For the text-containing cell, return its midpoint in (x, y) coordinate format. 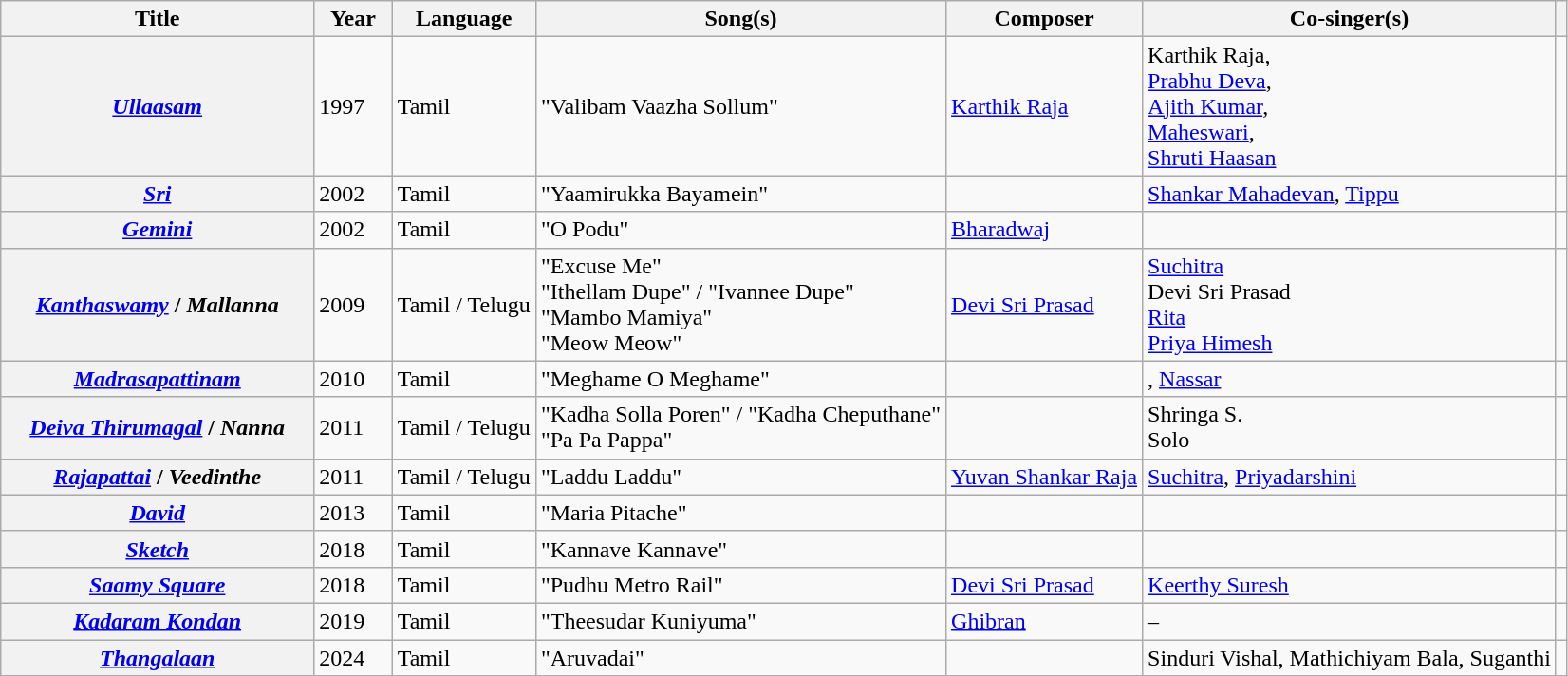
Deiva Thirumagal / Nanna (158, 427)
Suchitra, Priyadarshini (1350, 477)
Thangalaan (158, 658)
2024 (353, 658)
"O Podu" (740, 230)
Co-singer(s) (1350, 19)
"Kadha Solla Poren" / "Kadha Cheputhane" "Pa Pa Pappa" (740, 427)
, Nassar (1350, 379)
Sketch (158, 549)
Bharadwaj (1044, 230)
"Meghame O Meghame" (740, 379)
Song(s) (740, 19)
"Maria Pitache" (740, 513)
"Laddu Laddu" (740, 477)
"Aruvadai" (740, 658)
Kanthaswamy / Mallanna (158, 304)
Karthik Raja, Prabhu Deva, Ajith Kumar, Maheswari, Shruti Haasan (1350, 106)
2013 (353, 513)
"Excuse Me" "Ithellam Dupe" / "Ivannee Dupe" "Mambo Mamiya" "Meow Meow" (740, 304)
Ullaasam (158, 106)
"Valibam Vaazha Sollum" (740, 106)
Karthik Raja (1044, 106)
Kadaram Kondan (158, 621)
Keerthy Suresh (1350, 585)
2019 (353, 621)
Sri (158, 194)
"Pudhu Metro Rail" (740, 585)
Rajapattai / Veedinthe (158, 477)
Shankar Mahadevan, Tippu (1350, 194)
Yuvan Shankar Raja (1044, 477)
Composer (1044, 19)
– (1350, 621)
2010 (353, 379)
Title (158, 19)
Sinduri Vishal, Mathichiyam Bala, Suganthi (1350, 658)
Saamy Square (158, 585)
Gemini (158, 230)
Language (463, 19)
2009 (353, 304)
Suchitra Devi Sri Prasad Rita Priya Himesh (1350, 304)
Ghibran (1044, 621)
Year (353, 19)
"Yaamirukka Bayamein" (740, 194)
Shringa S. Solo (1350, 427)
1997 (353, 106)
"Kannave Kannave" (740, 549)
"Theesudar Kuniyuma" (740, 621)
Madrasapattinam (158, 379)
David (158, 513)
